For the text-containing cell, return its midpoint in (x, y) coordinate format. 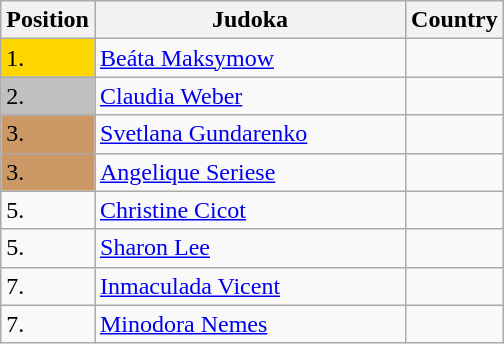
Sharon Lee (250, 248)
Angelique Seriese (250, 172)
Svetlana Gundarenko (250, 134)
Position (48, 20)
1. (48, 58)
Country (455, 20)
2. (48, 96)
Christine Cicot (250, 210)
Minodora Nemes (250, 324)
Beáta Maksymow (250, 58)
Claudia Weber (250, 96)
Judoka (250, 20)
Inmaculada Vicent (250, 286)
